Locate the cell with the specified text and output its [x, y] center coordinate. 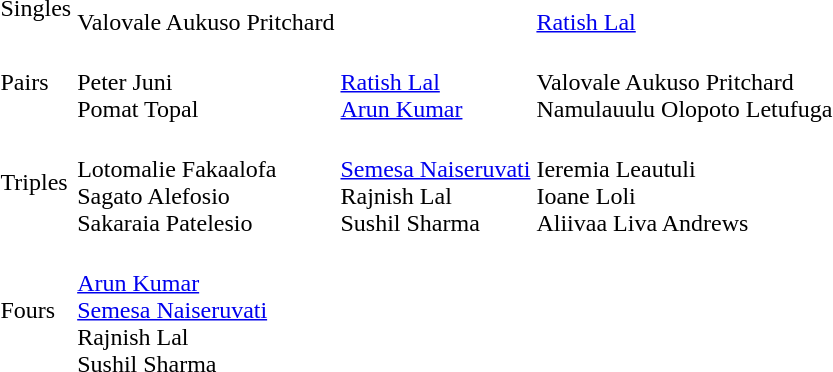
Semesa NaiseruvatiRajnish LalSushil Sharma [436, 182]
Ratish LalArun Kumar [436, 82]
Lotomalie FakaalofaSagato AlefosioSakaraia Patelesio [206, 182]
Peter JuniPomat Topal [206, 82]
